Detect which cell encompasses the target text, then output its [x, y] center coordinate. 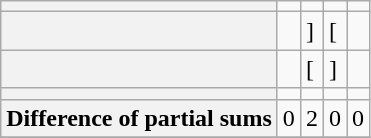
Difference of partial sums [140, 118]
2 [312, 118]
